Output the (X, Y) coordinate of the center of the cell containing the given text.  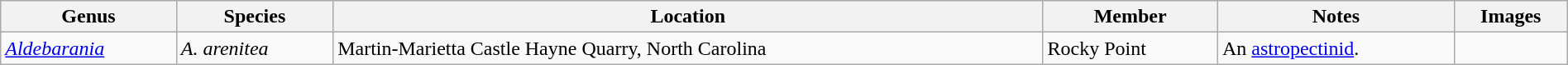
Aldebarania (89, 48)
Notes (1336, 17)
Location (688, 17)
An astropectinid. (1336, 48)
Species (255, 17)
A. arenitea (255, 48)
Genus (89, 17)
Rocky Point (1130, 48)
Images (1510, 17)
Martin-Marietta Castle Hayne Quarry, North Carolina (688, 48)
Member (1130, 17)
